Pinpoint the cell where the given text exists, returning its (X, Y) midpoint coordinate. 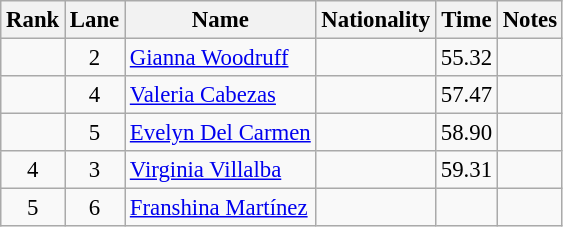
Rank (33, 20)
Virginia Villalba (221, 170)
Evelyn Del Carmen (221, 133)
2 (95, 58)
3 (95, 170)
59.31 (467, 170)
57.47 (467, 95)
Time (467, 20)
6 (95, 208)
Valeria Cabezas (221, 95)
Gianna Woodruff (221, 58)
Lane (95, 20)
58.90 (467, 133)
Franshina Martínez (221, 208)
55.32 (467, 58)
Notes (530, 20)
Name (221, 20)
Nationality (376, 20)
